Locate the cell with the specified text and output its [X, Y] center coordinate. 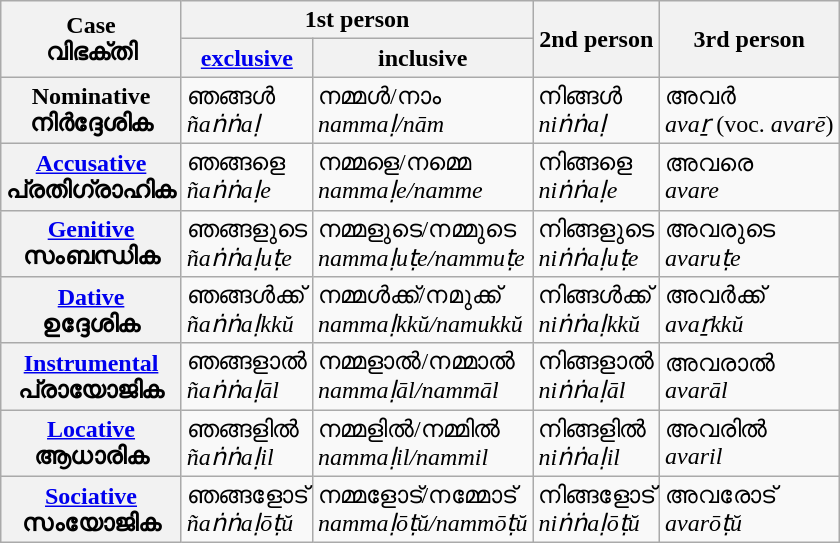
3rd person [750, 39]
നമ്മൾ/നാംnammaḷ/nām [422, 110]
exclusive [246, 58]
അവരോട്avarōṭŭ [750, 510]
അവർക്ക്avaṟkkŭ [750, 310]
Sociativeസംയോജിക [92, 510]
നിങ്ങളോട്niṅṅaḷōṭŭ [596, 510]
നമ്മളെ/നമ്മെnammaḷe/namme [422, 176]
നമ്മളിൽ/നമ്മിൽnammaḷil/nammil [422, 444]
നിങ്ങളാൽniṅṅaḷāl [596, 376]
നമ്മളാൽ/നമ്മാൽnammaḷāl/nammāl [422, 376]
അവരാൽavarāl [750, 376]
നിങ്ങളുടെniṅṅaḷuṭe [596, 244]
ഞങ്ങളെñaṅṅaḷe [246, 176]
ഞങ്ങളോട്ñaṅṅaḷōṭŭ [246, 510]
ഞങ്ങൾക്ക്ñaṅṅaḷkkŭ [246, 310]
Genitiveസംബന്ധിക [92, 244]
ഞങ്ങളുടെñaṅṅaḷuṭe [246, 244]
Instrumentalപ്രായോജിക [92, 376]
നിങ്ങളിൽniṅṅaḷil [596, 444]
അവർavaṟ (voc. avarē) [750, 110]
Nominativeനിർദ്ദേശിക [92, 110]
നിങ്ങൾniṅṅaḷ [596, 110]
ഞങ്ങൾñaṅṅaḷ [246, 110]
നമ്മളോട്/നമ്മോട്nammaḷōṭŭ/nammōṭŭ [422, 510]
നിങ്ങളെniṅṅaḷe [596, 176]
Dativeഉദ്ദേശിക [92, 310]
നിങ്ങൾക്ക്niṅṅaḷkkŭ [596, 310]
2nd person [596, 39]
അവരുടെavaruṭe [750, 244]
Caseവിഭക്തി [92, 39]
Locativeആധാരിക [92, 444]
അവരിൽavaril [750, 444]
നമ്മളുടെ/നമ്മുടെnammaḷuṭe/nammuṭe [422, 244]
ഞങ്ങളിൽñaṅṅaḷil [246, 444]
1st person [357, 20]
ഞങ്ങളാൽñaṅṅaḷāl [246, 376]
inclusive [422, 58]
നമ്മൾക്ക്/നമുക്ക്nammaḷkkŭ/namukkŭ [422, 310]
Accusativeപ്രതിഗ്രാഹിക [92, 176]
അവരെavare [750, 176]
